Return the [x, y] coordinate for the center point of the cell that contains the specified text.  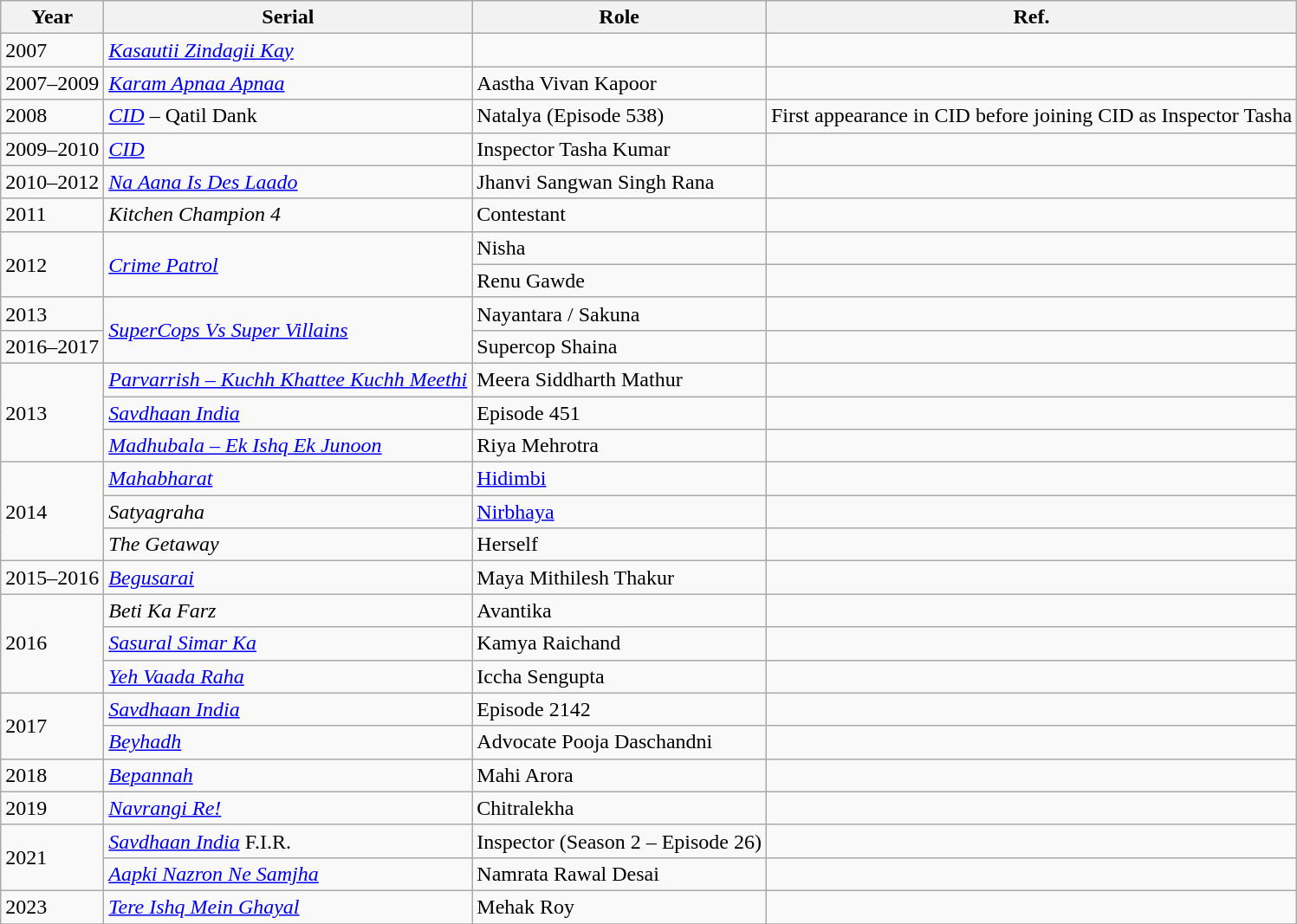
2009–2010 [52, 149]
Nayantara / Sakuna [619, 313]
Begusarai [288, 578]
Natalya (Episode 538) [619, 116]
2023 [52, 907]
Tere Ishq Mein Ghayal [288, 907]
Karam Apnaa Apnaa [288, 83]
Namrata Rawal Desai [619, 874]
Episode 2142 [619, 709]
2010–2012 [52, 182]
2012 [52, 264]
Inspector (Season 2 – Episode 26) [619, 841]
Aastha Vivan Kapoor [619, 83]
2007–2009 [52, 83]
Year [52, 17]
2016–2017 [52, 346]
2017 [52, 726]
Kamya Raichand [619, 643]
Yeh Vaada Raha [288, 676]
Beyhadh [288, 742]
Renu Gawde [619, 281]
Mahi Arora [619, 775]
Nirbhaya [619, 512]
CID – Qatil Dank [288, 116]
2019 [52, 808]
Riya Mehrotra [619, 446]
Maya Mithilesh Thakur [619, 578]
First appearance in CID before joining CID as Inspector Tasha [1031, 116]
Supercop Shaina [619, 346]
Mehak Roy [619, 907]
Beti Ka Farz [288, 611]
CID [288, 149]
Avantika [619, 611]
Meera Siddharth Mathur [619, 379]
Jhanvi Sangwan Singh Rana [619, 182]
2014 [52, 512]
Contestant [619, 215]
Madhubala – Ek Ishq Ek Junoon [288, 446]
2021 [52, 857]
Chitralekha [619, 808]
Satyagraha [288, 512]
The Getaway [288, 545]
Nisha [619, 248]
Serial [288, 17]
Kitchen Champion 4 [288, 215]
Inspector Tasha Kumar [619, 149]
Ref. [1031, 17]
Role [619, 17]
Episode 451 [619, 413]
Aapki Nazron Ne Samjha [288, 874]
2011 [52, 215]
Iccha Sengupta [619, 676]
2015–2016 [52, 578]
Hidimbi [619, 479]
Crime Patrol [288, 264]
Sasural Simar Ka [288, 643]
Mahabharat [288, 479]
Herself [619, 545]
Kasautii Zindagii Kay [288, 50]
Parvarrish – Kuchh Khattee Kuchh Meethi [288, 379]
Navrangi Re! [288, 808]
Savdhaan India F.I.R. [288, 841]
Bepannah [288, 775]
Na Aana Is Des Laado [288, 182]
2007 [52, 50]
2008 [52, 116]
SuperCops Vs Super Villains [288, 330]
2018 [52, 775]
Advocate Pooja Daschandni [619, 742]
2016 [52, 643]
